Determine the [X, Y] coordinate at the center of the cell enclosing the given text.  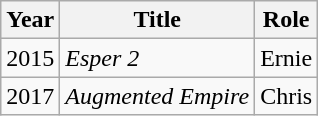
2015 [30, 58]
Chris [286, 96]
Year [30, 20]
Ernie [286, 58]
Esper 2 [158, 58]
2017 [30, 96]
Role [286, 20]
Augmented Empire [158, 96]
Title [158, 20]
